Return [X, Y] of the center of cell containing provided text 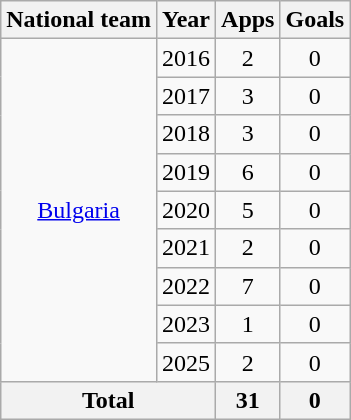
31 [248, 400]
2023 [186, 324]
Apps [248, 20]
2016 [186, 58]
6 [248, 172]
7 [248, 286]
2018 [186, 134]
2021 [186, 248]
National team [79, 20]
Goals [315, 20]
Year [186, 20]
Total [108, 400]
2020 [186, 210]
2017 [186, 96]
5 [248, 210]
2025 [186, 362]
Bulgaria [79, 210]
1 [248, 324]
2022 [186, 286]
2019 [186, 172]
